Pinpoint the cell where the given text exists, returning its (x, y) midpoint coordinate. 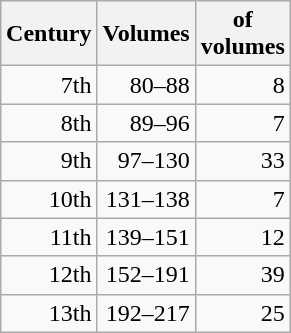
8 (242, 85)
139–151 (146, 237)
10th (49, 199)
11th (49, 237)
8th (49, 123)
39 (242, 275)
89–96 (146, 123)
131–138 (146, 199)
25 (242, 313)
ofvolumes (242, 34)
152–191 (146, 275)
9th (49, 161)
12th (49, 275)
7th (49, 85)
13th (49, 313)
12 (242, 237)
97–130 (146, 161)
33 (242, 161)
Volumes (146, 34)
80–88 (146, 85)
Century (49, 34)
192–217 (146, 313)
